Scan for the cell matching the given text and deliver its [X, Y] coordinate at center. 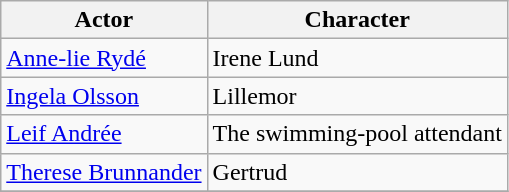
The swimming-pool attendant [357, 134]
Gertrud [357, 172]
Irene Lund [357, 58]
Character [357, 20]
Leif Andrée [104, 134]
Actor [104, 20]
Anne-lie Rydé [104, 58]
Ingela Olsson [104, 96]
Lillemor [357, 96]
Therese Brunnander [104, 172]
